For the text-containing cell, return its midpoint in (x, y) coordinate format. 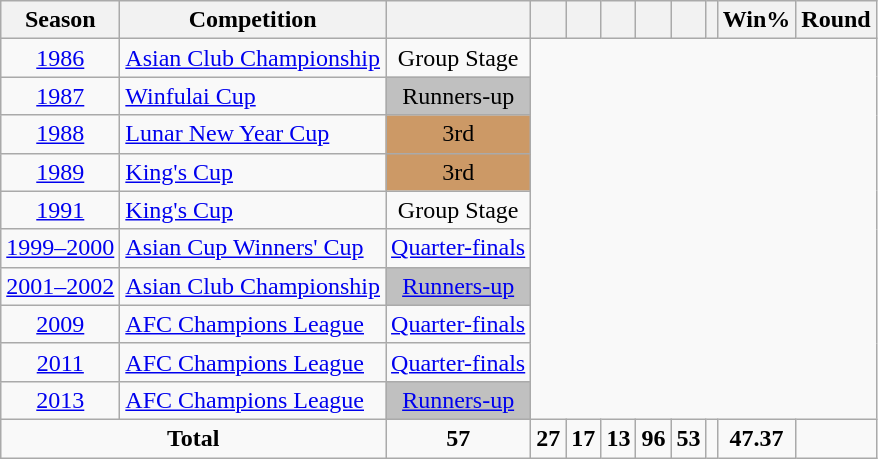
Competition (253, 20)
1986 (60, 58)
1988 (60, 134)
2013 (60, 400)
Win% (756, 20)
27 (548, 438)
17 (584, 438)
1989 (60, 172)
53 (688, 438)
2001–2002 (60, 286)
2011 (60, 362)
Winfulai Cup (253, 96)
Total (194, 438)
1987 (60, 96)
47.37 (756, 438)
2009 (60, 324)
57 (458, 438)
1991 (60, 210)
Asian Cup Winners' Cup (253, 248)
Season (60, 20)
96 (654, 438)
1999–2000 (60, 248)
Lunar New Year Cup (253, 134)
Round (836, 20)
13 (618, 438)
